Pinpoint the cell where the given text exists, returning its (x, y) midpoint coordinate. 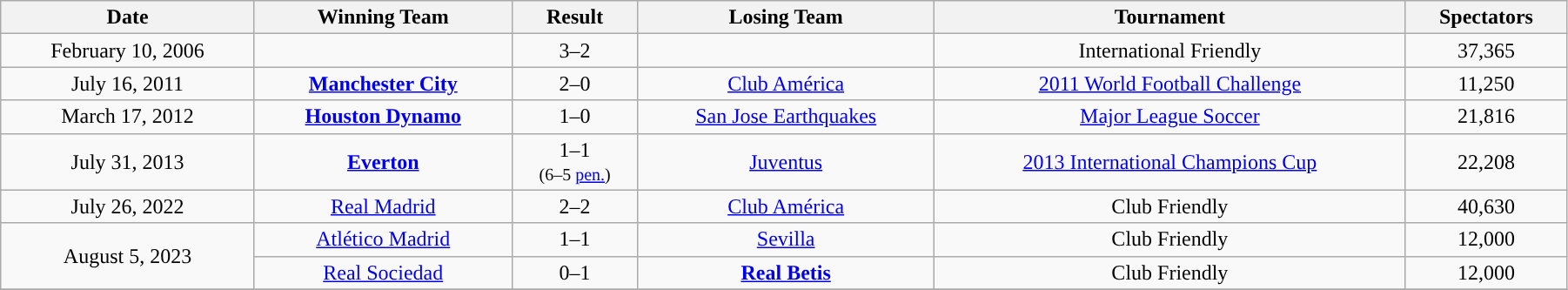
Losing Team (786, 17)
Sevilla (786, 239)
San Jose Earthquakes (786, 117)
2–0 (574, 84)
Juventus (786, 162)
Manchester City (383, 84)
August 5, 2023 (128, 256)
March 17, 2012 (128, 117)
July 16, 2011 (128, 84)
22,208 (1486, 162)
2011 World Football Challenge (1169, 84)
1–1 (574, 239)
Tournament (1169, 17)
1–1 (6–5 pen.) (574, 162)
Houston Dynamo (383, 117)
Real Betis (786, 273)
2013 International Champions Cup (1169, 162)
3–2 (574, 51)
Real Sociedad (383, 273)
Atlético Madrid (383, 239)
Spectators (1486, 17)
0–1 (574, 273)
2–2 (574, 206)
Real Madrid (383, 206)
Everton (383, 162)
11,250 (1486, 84)
Result (574, 17)
July 31, 2013 (128, 162)
Winning Team (383, 17)
1–0 (574, 117)
40,630 (1486, 206)
21,816 (1486, 117)
Major League Soccer (1169, 117)
July 26, 2022 (128, 206)
Date (128, 17)
International Friendly (1169, 51)
37,365 (1486, 51)
February 10, 2006 (128, 51)
